Return (x, y) of the center of cell containing provided text 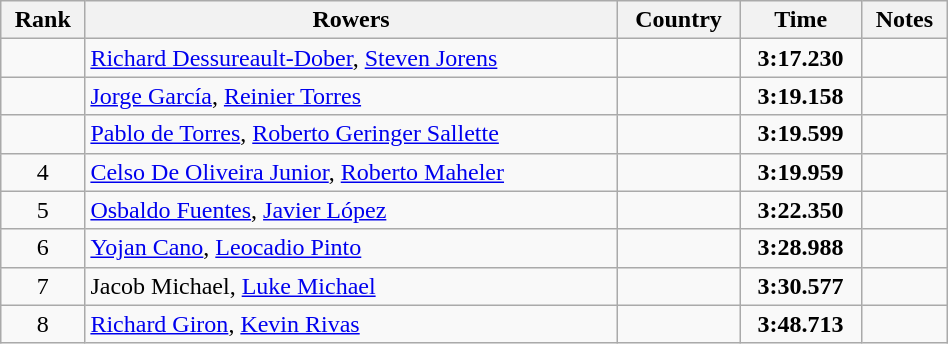
Jorge García, Reinier Torres (351, 96)
3:19.599 (801, 134)
Jacob Michael, Luke Michael (351, 286)
Celso De Oliveira Junior, Roberto Maheler (351, 172)
7 (43, 286)
3:17.230 (801, 58)
Pablo de Torres, Roberto Geringer Sallette (351, 134)
Country (678, 20)
Yojan Cano, Leocadio Pinto (351, 248)
5 (43, 210)
4 (43, 172)
Rowers (351, 20)
3:30.577 (801, 286)
Osbaldo Fuentes, Javier López (351, 210)
Rank (43, 20)
Time (801, 20)
6 (43, 248)
3:19.959 (801, 172)
3:48.713 (801, 324)
8 (43, 324)
Richard Giron, Kevin Rivas (351, 324)
3:28.988 (801, 248)
3:22.350 (801, 210)
Richard Dessureault-Dober, Steven Jorens (351, 58)
Notes (904, 20)
3:19.158 (801, 96)
